Search for the cell housing the specified text and yield its (X, Y) center coordinate. 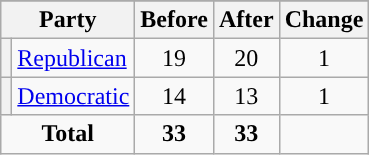
Change (324, 20)
19 (174, 58)
14 (174, 96)
After (246, 20)
Democratic (74, 96)
Before (174, 20)
20 (246, 58)
Republican (74, 58)
Total (68, 134)
13 (246, 96)
Party (68, 20)
